Capture the cell that displays the provided text and extract its [X, Y] central coordinate. 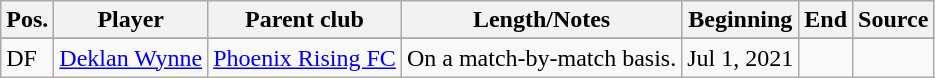
Deklan Wynne [131, 58]
Source [894, 20]
Length/Notes [541, 20]
Player [131, 20]
Pos. [28, 20]
Beginning [740, 20]
Jul 1, 2021 [740, 58]
DF [28, 58]
End [826, 20]
Phoenix Rising FC [305, 58]
Parent club [305, 20]
On a match-by-match basis. [541, 58]
